Capture the cell that displays the provided text and extract its [X, Y] central coordinate. 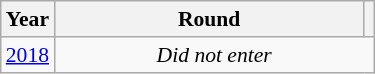
2018 [28, 55]
Round [209, 19]
Did not enter [214, 55]
Year [28, 19]
